Capture the cell that displays the provided text and extract its (x, y) central coordinate. 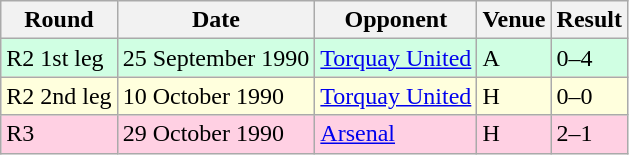
Arsenal (396, 134)
Date (216, 20)
R2 1st leg (59, 58)
R3 (59, 134)
25 September 1990 (216, 58)
0–4 (589, 58)
Round (59, 20)
10 October 1990 (216, 96)
0–0 (589, 96)
Result (589, 20)
29 October 1990 (216, 134)
A (514, 58)
R2 2nd leg (59, 96)
Opponent (396, 20)
Venue (514, 20)
2–1 (589, 134)
